Scan for the cell matching the given text and deliver its (X, Y) coordinate at center. 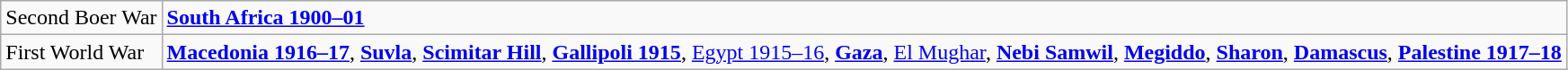
Macedonia 1916–17, Suvla, Scimitar Hill, Gallipoli 1915, Egypt 1915–16, Gaza, El Mughar, Nebi Samwil, Megiddo, Sharon, Damascus, Palestine 1917–18 (864, 52)
First World War (81, 52)
Second Boer War (81, 18)
South Africa 1900–01 (864, 18)
